Return the (X, Y) coordinate for the center point of the cell that contains the specified text.  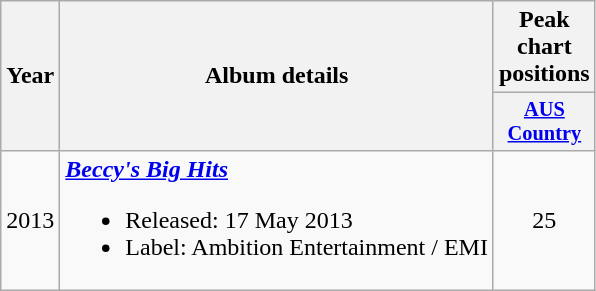
25 (544, 220)
Year (30, 76)
2013 (30, 220)
Peak chart positions (544, 47)
Beccy's Big HitsReleased: 17 May 2013Label: Ambition Entertainment / EMI (277, 220)
AUSCountry (544, 122)
Album details (277, 76)
